Scan for the cell matching the given text and deliver its (x, y) coordinate at center. 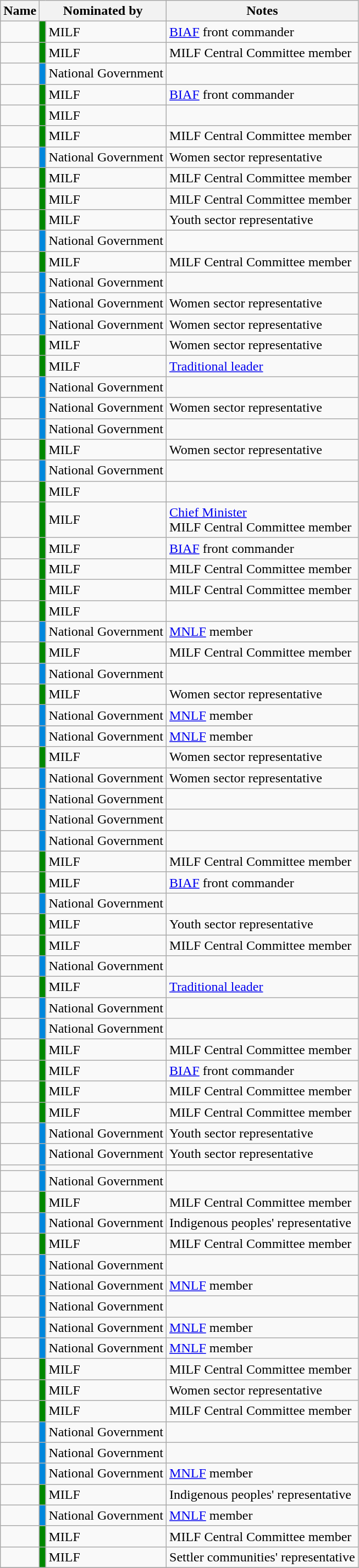
Nominated by (103, 11)
Settler communities' representative (263, 1557)
Chief MinisterMILF Central Committee member (263, 519)
Name (20, 11)
Notes (263, 11)
